Find where the given text appears and provide that cell's center as (X, Y) coordinate. 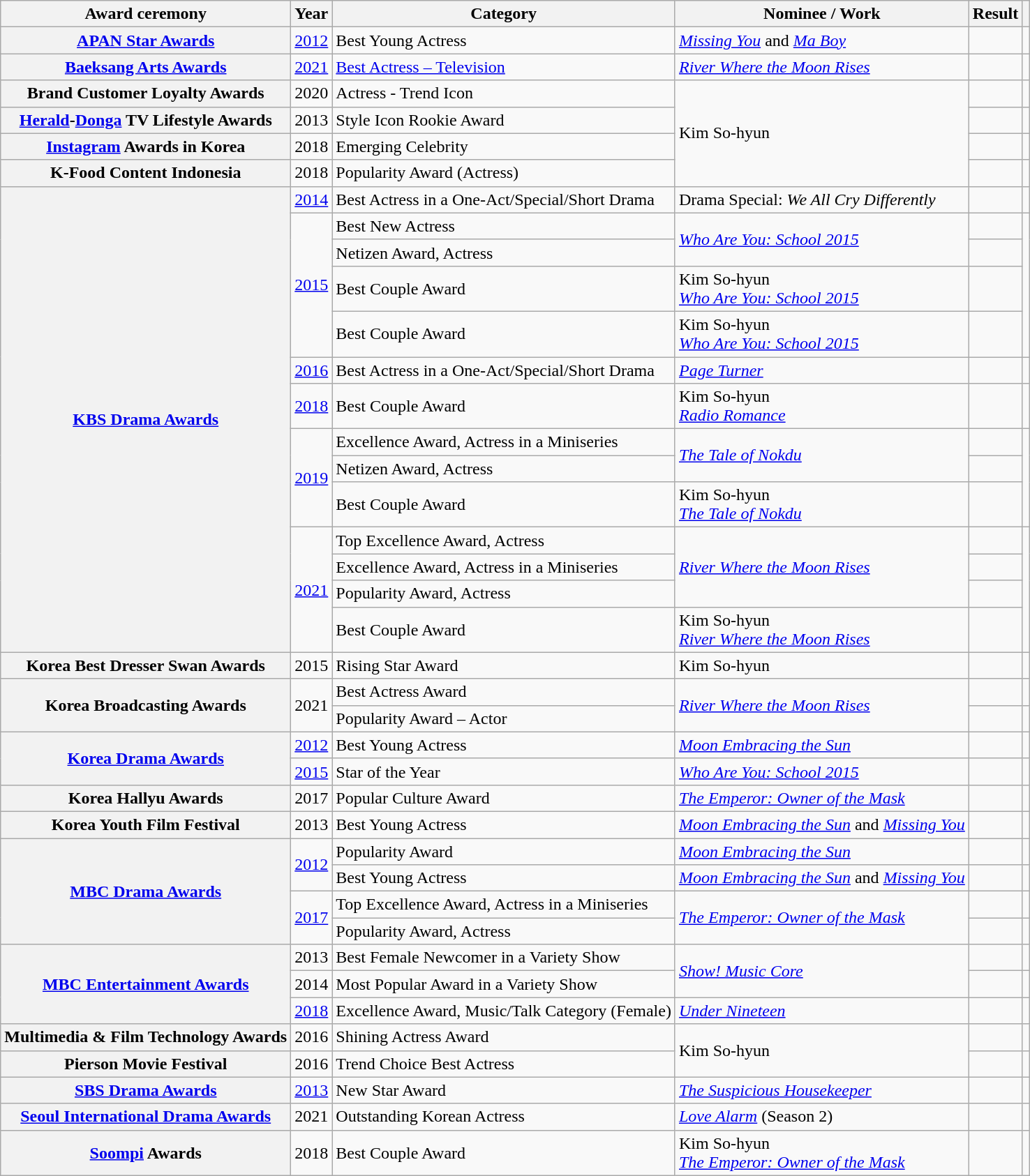
Popularity Award (Actress) (504, 173)
Emerging Celebrity (504, 146)
APAN Star Awards (146, 40)
2019 (311, 478)
Drama Special: We All Cry Differently (822, 199)
Trend Choice Best Actress (504, 1064)
Best Actress Award (504, 692)
Kim So-hyun River Where the Moon Rises (822, 629)
Page Turner (822, 370)
Style Icon Rookie Award (504, 120)
Herald-Donga TV Lifestyle Awards (146, 120)
Missing You and Ma Boy (822, 40)
Soompi Awards (146, 1152)
Most Popular Award in a Variety Show (504, 984)
Top Excellence Award, Actress in a Miniseries (504, 905)
Baeksang Arts Awards (146, 67)
Popularity Award – Actor (504, 718)
Korea Broadcasting Awards (146, 705)
Kim So-hyun The Tale of Nokdu (822, 505)
Korea Hallyu Awards (146, 798)
Brand Customer Loyalty Awards (146, 93)
MBC Drama Awards (146, 891)
Love Alarm (Season 2) (822, 1117)
Shining Actress Award (504, 1037)
Kim So-hyun The Emperor: Owner of the Mask (822, 1152)
New Star Award (504, 1090)
Korea Youth Film Festival (146, 824)
SBS Drama Awards (146, 1090)
The Suspicious Housekeeper (822, 1090)
Year (311, 14)
2020 (311, 93)
KBS Drama Awards (146, 419)
Korea Best Dresser Swan Awards (146, 665)
K-Food Content Indonesia (146, 173)
Outstanding Korean Actress (504, 1117)
Best Female Newcomer in a Variety Show (504, 958)
Popular Culture Award (504, 798)
Star of the Year (504, 771)
Pierson Movie Festival (146, 1064)
Award ceremony (146, 14)
Korea Drama Awards (146, 758)
Best Actress – Television (504, 67)
Show! Music Core (822, 971)
Seoul International Drama Awards (146, 1117)
The Tale of Nokdu (822, 455)
Result (995, 14)
Top Excellence Award, Actress (504, 541)
Nominee / Work (822, 14)
MBC Entertainment Awards (146, 984)
Under Nineteen (822, 1011)
Popularity Award (504, 852)
Multimedia & Film Technology Awards (146, 1037)
Kim So-hyun Radio Romance (822, 406)
Excellence Award, Music/Talk Category (Female) (504, 1011)
Actress - Trend Icon (504, 93)
Category (504, 14)
Instagram Awards in Korea (146, 146)
Rising Star Award (504, 665)
Best New Actress (504, 226)
